Search for the cell housing the specified text and yield its (X, Y) center coordinate. 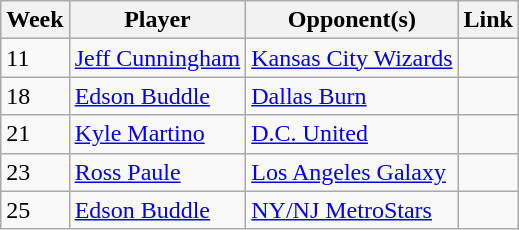
D.C. United (352, 134)
NY/NJ MetroStars (352, 210)
Week (35, 20)
Jeff Cunningham (158, 58)
11 (35, 58)
Los Angeles Galaxy (352, 172)
Dallas Burn (352, 96)
Player (158, 20)
Link (488, 20)
Opponent(s) (352, 20)
21 (35, 134)
18 (35, 96)
Kansas City Wizards (352, 58)
Kyle Martino (158, 134)
25 (35, 210)
23 (35, 172)
Ross Paule (158, 172)
